Capture the cell that displays the provided text and extract its [x, y] central coordinate. 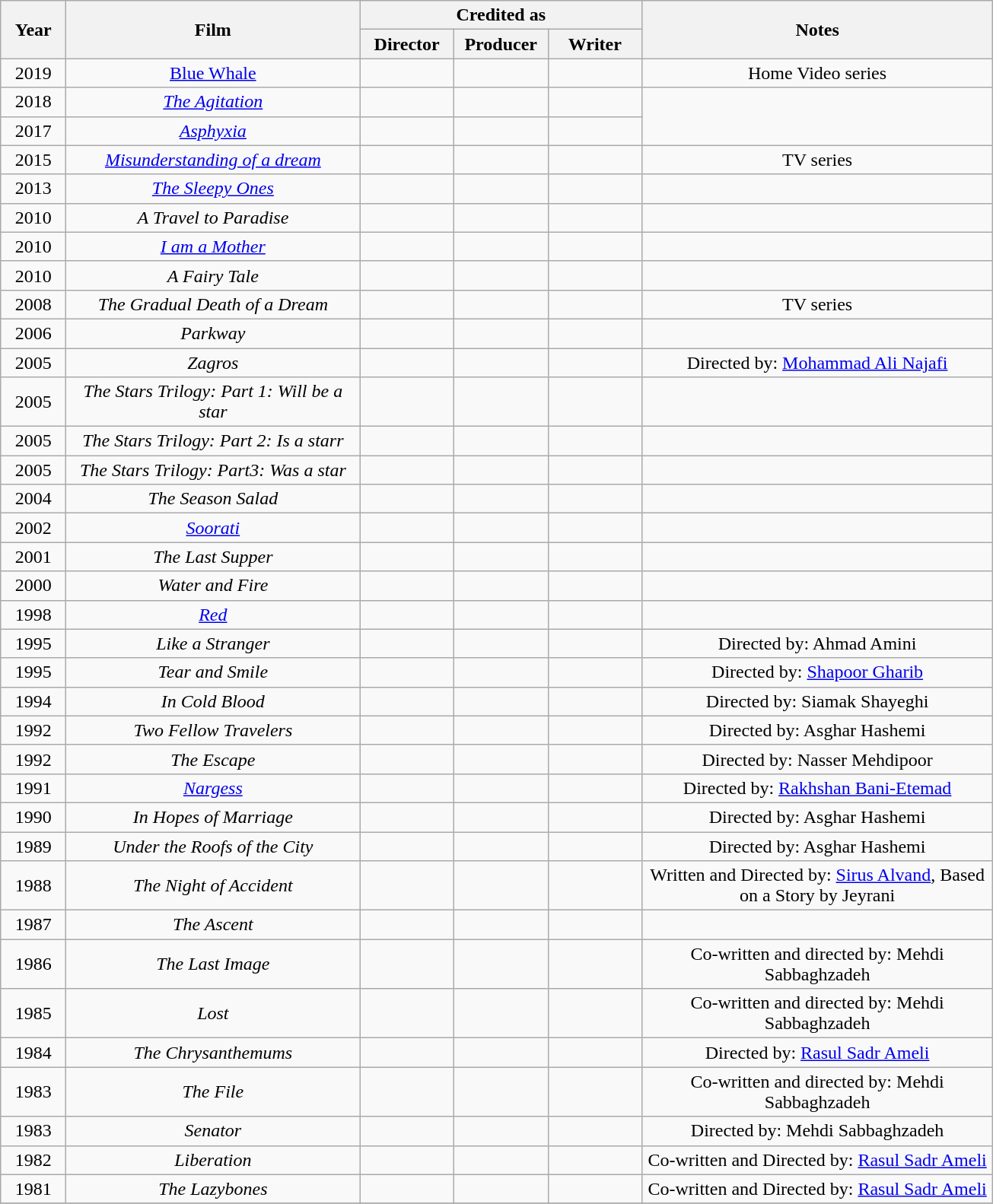
The Gradual Death of a Dream [213, 304]
Writer [595, 44]
1987 [33, 925]
Red [213, 615]
1991 [33, 788]
1994 [33, 701]
Credited as [501, 15]
1986 [33, 964]
Lost [213, 1013]
2019 [33, 73]
Notes [817, 30]
Water and Fire [213, 586]
Liberation [213, 1160]
Directed by: Nasser Mehdipoor [817, 759]
Asphyxia [213, 131]
Written and Directed by: Sirus Alvand, Based on a Story by Jeyrani [817, 885]
2001 [33, 557]
Nargess [213, 788]
The Stars Trilogy: Part 2: Is a starr [213, 441]
Under the Roofs of the City [213, 847]
The Night of Accident [213, 885]
A Fairy Tale [213, 275]
Two Fellow Travelers [213, 730]
Directed by: Rasul Sadr Ameli [817, 1053]
Film [213, 30]
Directed by: Rakhshan Bani-Etemad [817, 788]
1985 [33, 1013]
The Last Image [213, 964]
2013 [33, 189]
The Last Supper [213, 557]
1982 [33, 1160]
Parkway [213, 333]
Senator [213, 1131]
1998 [33, 615]
Like a Stranger [213, 643]
Directed by: Siamak Shayeghi [817, 701]
The File [213, 1092]
The Stars Trilogy: Part3: Was a star [213, 470]
1990 [33, 817]
Directed by: Shapoor Gharib [817, 672]
1981 [33, 1189]
In Cold Blood [213, 701]
Year [33, 30]
The Chrysanthemums [213, 1053]
The Stars Trilogy: Part 1: Will be a star [213, 402]
Blue Whale [213, 73]
2018 [33, 102]
Producer [501, 44]
Director [407, 44]
1988 [33, 885]
Misunderstanding of a dream [213, 160]
I am a Mother [213, 246]
The Ascent [213, 925]
Directed by: Ahmad Amini [817, 643]
2000 [33, 586]
2015 [33, 160]
The Escape [213, 759]
1989 [33, 847]
A Travel to Paradise [213, 218]
2002 [33, 528]
The Season Salad [213, 499]
2017 [33, 131]
1984 [33, 1053]
Soorati [213, 528]
2008 [33, 304]
The Sleepy Ones [213, 189]
The Lazybones [213, 1189]
Directed by: Mohammad Ali Najafi [817, 363]
The Agitation [213, 102]
Tear and Smile [213, 672]
Zagros [213, 363]
In Hopes of Marriage [213, 817]
Home Video series [817, 73]
2004 [33, 499]
Directed by: Mehdi Sabbaghzadeh [817, 1131]
2006 [33, 333]
